Provide the [x, y] coordinate of the cell's center where the given text is located.  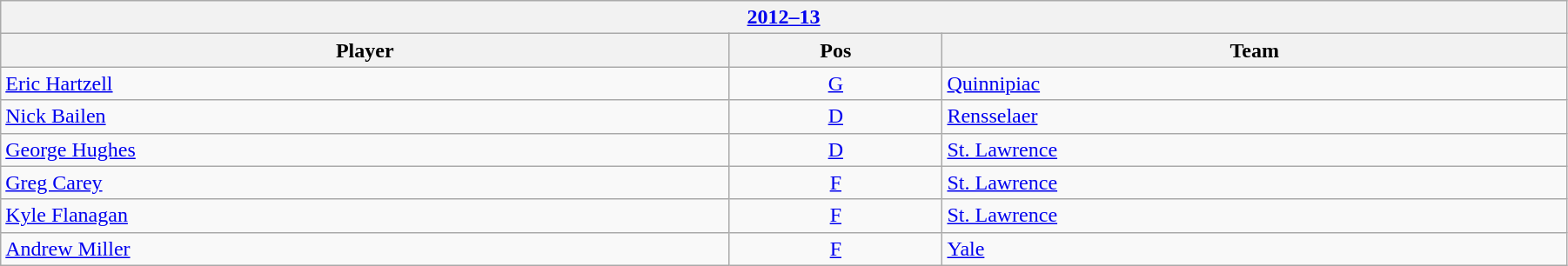
2012–13 [784, 17]
Yale [1255, 249]
Kyle Flanagan [365, 216]
Greg Carey [365, 183]
Andrew Miller [365, 249]
Team [1255, 50]
Eric Hartzell [365, 83]
Pos [835, 50]
Quinnipiac [1255, 83]
G [835, 83]
Player [365, 50]
Nick Bailen [365, 116]
George Hughes [365, 150]
Rensselaer [1255, 116]
